From the cell containing the given text, extract its center point as (x, y) coordinate. 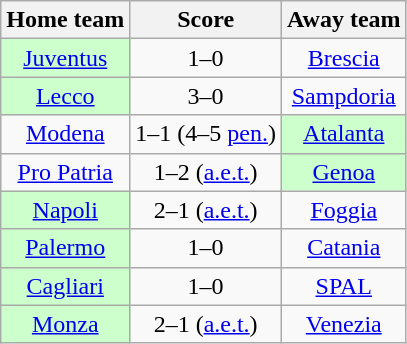
Lecco (66, 96)
Score (206, 20)
Sampdoria (344, 96)
Catania (344, 248)
Napoli (66, 210)
Modena (66, 134)
3–0 (206, 96)
Foggia (344, 210)
Home team (66, 20)
Atalanta (344, 134)
Cagliari (66, 286)
Genoa (344, 172)
Venezia (344, 324)
Away team (344, 20)
SPAL (344, 286)
1–2 (a.e.t.) (206, 172)
Palermo (66, 248)
1–1 (4–5 pen.) (206, 134)
Juventus (66, 58)
Pro Patria (66, 172)
Monza (66, 324)
Brescia (344, 58)
